Output the [x, y] coordinate of the center of the cell containing the given text.  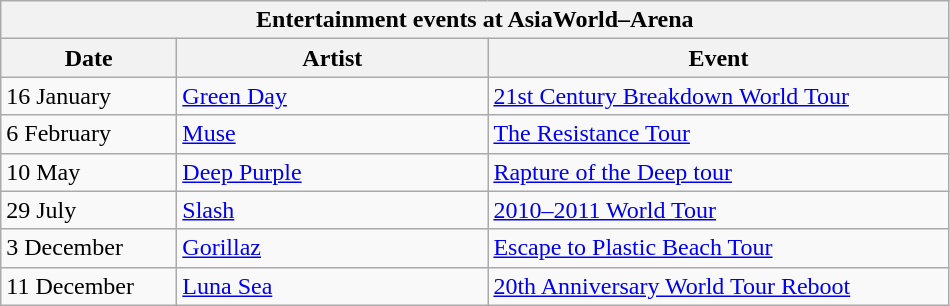
Luna Sea [332, 286]
Entertainment events at AsiaWorld–Arena [475, 20]
2010–2011 World Tour [718, 210]
Rapture of the Deep tour [718, 172]
Artist [332, 58]
Date [89, 58]
20th Anniversary World Tour Reboot [718, 286]
16 January [89, 96]
Event [718, 58]
29 July [89, 210]
The Resistance Tour [718, 134]
Deep Purple [332, 172]
11 December [89, 286]
3 December [89, 248]
10 May [89, 172]
Escape to Plastic Beach Tour [718, 248]
Gorillaz [332, 248]
Green Day [332, 96]
6 February [89, 134]
Muse [332, 134]
Slash [332, 210]
21st Century Breakdown World Tour [718, 96]
